Detect which cell encompasses the target text, then output its (x, y) center coordinate. 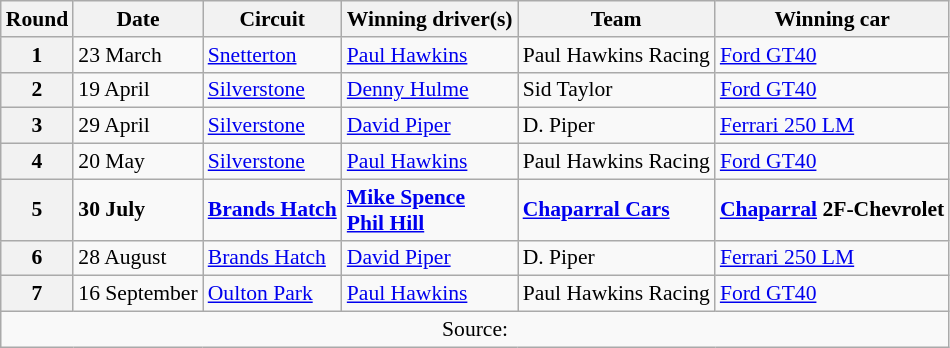
Sid Taylor (616, 90)
Mike Spence Phil Hill (430, 210)
29 April (138, 126)
Source: (476, 330)
Denny Hulme (430, 90)
3 (38, 126)
5 (38, 210)
7 (38, 294)
28 August (138, 258)
20 May (138, 162)
Snetterton (272, 55)
Team (616, 19)
2 (38, 90)
Date (138, 19)
Winning driver(s) (430, 19)
Chaparral Cars (616, 210)
23 March (138, 55)
30 July (138, 210)
Winning car (832, 19)
Circuit (272, 19)
Chaparral 2F-Chevrolet (832, 210)
19 April (138, 90)
1 (38, 55)
4 (38, 162)
Round (38, 19)
16 September (138, 294)
Oulton Park (272, 294)
6 (38, 258)
